Find where the given text appears and provide that cell's center as [X, Y] coordinate. 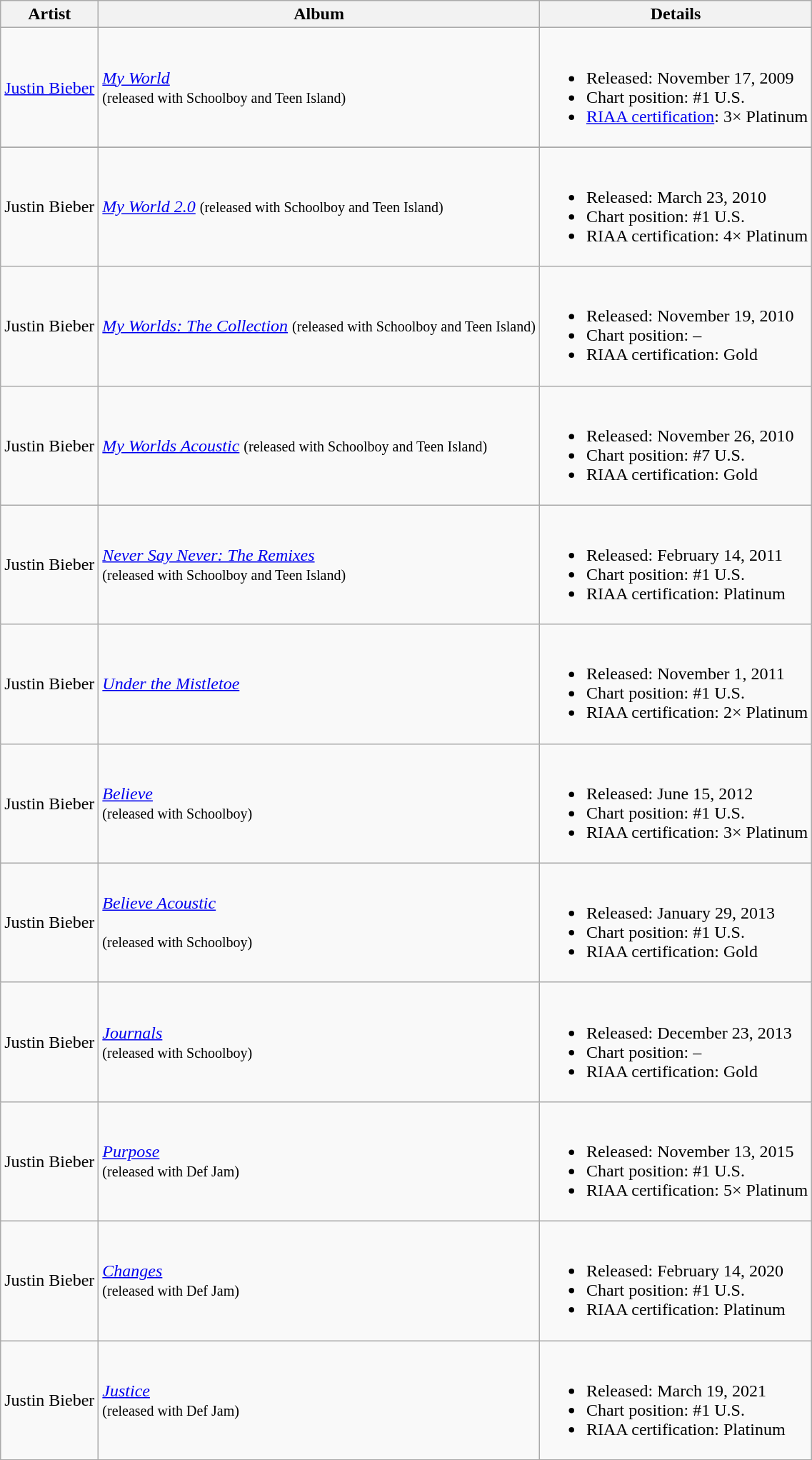
Released: January 29, 2013Chart position: #1 U.S.RIAA certification: Gold [676, 923]
Artist [50, 14]
Released: November 1, 2011Chart position: #1 U.S.RIAA certification: 2× Platinum [676, 684]
Album [319, 14]
Purpose(released with Def Jam) [319, 1161]
Details [676, 14]
Believe Acoustic (released with Schoolboy) [319, 923]
Released: November 17, 2009Chart position: #1 U.S.RIAA certification: 3× Platinum [676, 87]
Released: February 14, 2020Chart position: #1 U.S.RIAA certification: Platinum [676, 1280]
Changes(released with Def Jam) [319, 1280]
My World 2.0 (released with Schoolboy and Teen Island) [319, 207]
Released: November 13, 2015Chart position: #1 U.S.RIAA certification: 5× Platinum [676, 1161]
My Worlds Acoustic (released with Schoolboy and Teen Island) [319, 446]
Released: February 14, 2011Chart position: #1 U.S.RIAA certification: Platinum [676, 564]
Never Say Never: The Remixes(released with Schoolboy and Teen Island) [319, 564]
Released: November 19, 2010Chart position: –RIAA certification: Gold [676, 326]
My World (released with Schoolboy and Teen Island) [319, 87]
Released: June 15, 2012Chart position: #1 U.S.RIAA certification: 3× Platinum [676, 803]
Under the Mistletoe [319, 684]
Released: March 19, 2021Chart position: #1 U.S.RIAA certification: Platinum [676, 1400]
Released: March 23, 2010Chart position: #1 U.S.RIAA certification: 4× Platinum [676, 207]
Justice(released with Def Jam) [319, 1400]
Released: December 23, 2013Chart position: –RIAA certification: Gold [676, 1041]
Released: November 26, 2010Chart position: #7 U.S.RIAA certification: Gold [676, 446]
Journals(released with Schoolboy) [319, 1041]
Believe(released with Schoolboy) [319, 803]
My Worlds: The Collection (released with Schoolboy and Teen Island) [319, 326]
